Locate the cell with the specified text and output its (x, y) center coordinate. 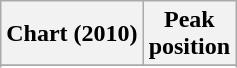
Chart (2010) (72, 34)
Peakposition (189, 34)
